Capture the cell that displays the provided text and extract its [x, y] central coordinate. 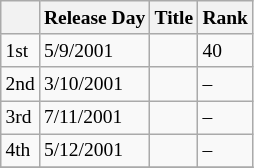
3/10/2001 [94, 84]
40 [226, 50]
1st [20, 50]
5/12/2001 [94, 150]
Rank [226, 18]
5/9/2001 [94, 50]
Title [174, 18]
2nd [20, 84]
7/11/2001 [94, 118]
3rd [20, 118]
Release Day [94, 18]
4th [20, 150]
